Pinpoint the cell where the given text exists, returning its [X, Y] midpoint coordinate. 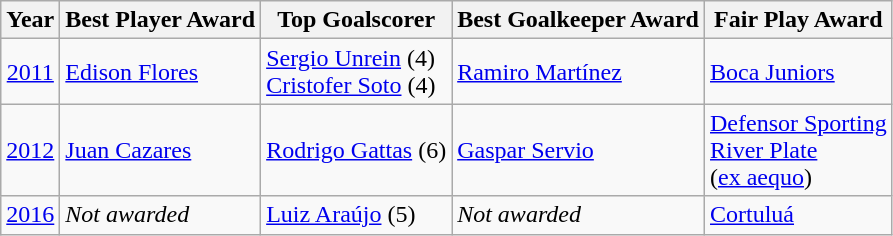
Boca Juniors [798, 72]
Best Goalkeeper Award [578, 20]
2011 [30, 72]
2012 [30, 150]
Year [30, 20]
Defensor Sporting River Plate(ex aequo) [798, 150]
Cortuluá [798, 215]
Best Player Award [160, 20]
Edison Flores [160, 72]
2016 [30, 215]
Ramiro Martínez [578, 72]
Gaspar Servio [578, 150]
Sergio Unrein (4) Cristofer Soto (4) [356, 72]
Rodrigo Gattas (6) [356, 150]
Luiz Araújo (5) [356, 215]
Top Goalscorer [356, 20]
Fair Play Award [798, 20]
Juan Cazares [160, 150]
